From the cell containing the given text, extract its center point as (x, y) coordinate. 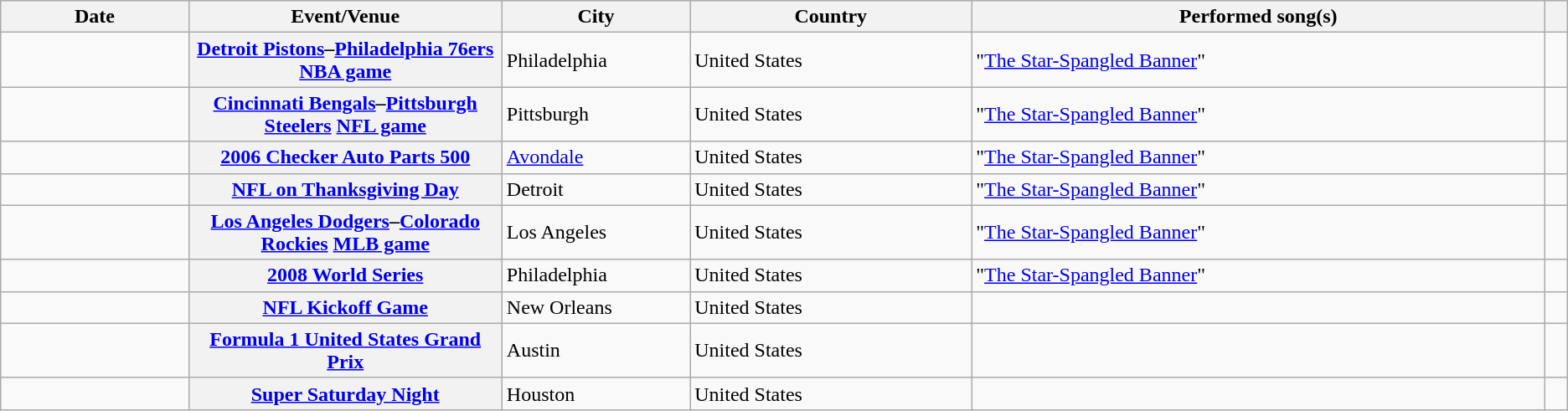
Formula 1 United States Grand Prix (345, 350)
2006 Checker Auto Parts 500 (345, 157)
Performed song(s) (1258, 17)
Event/Venue (345, 17)
Pittsburgh (596, 114)
Austin (596, 350)
Los Angeles Dodgers–Colorado Rockies MLB game (345, 233)
NFL Kickoff Game (345, 307)
Avondale (596, 157)
Country (831, 17)
City (596, 17)
Detroit Pistons–Philadelphia 76ers NBA game (345, 60)
Houston (596, 393)
Super Saturday Night (345, 393)
Cincinnati Bengals–Pittsburgh Steelers NFL game (345, 114)
2008 World Series (345, 275)
Los Angeles (596, 233)
NFL on Thanksgiving Day (345, 189)
New Orleans (596, 307)
Detroit (596, 189)
Date (95, 17)
